Determine the [X, Y] coordinate at the center of the cell enclosing the given text.  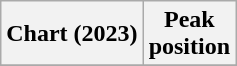
Chart (2023) [72, 34]
Peakposition [189, 34]
